Determine the [X, Y] coordinate at the center of the cell enclosing the given text.  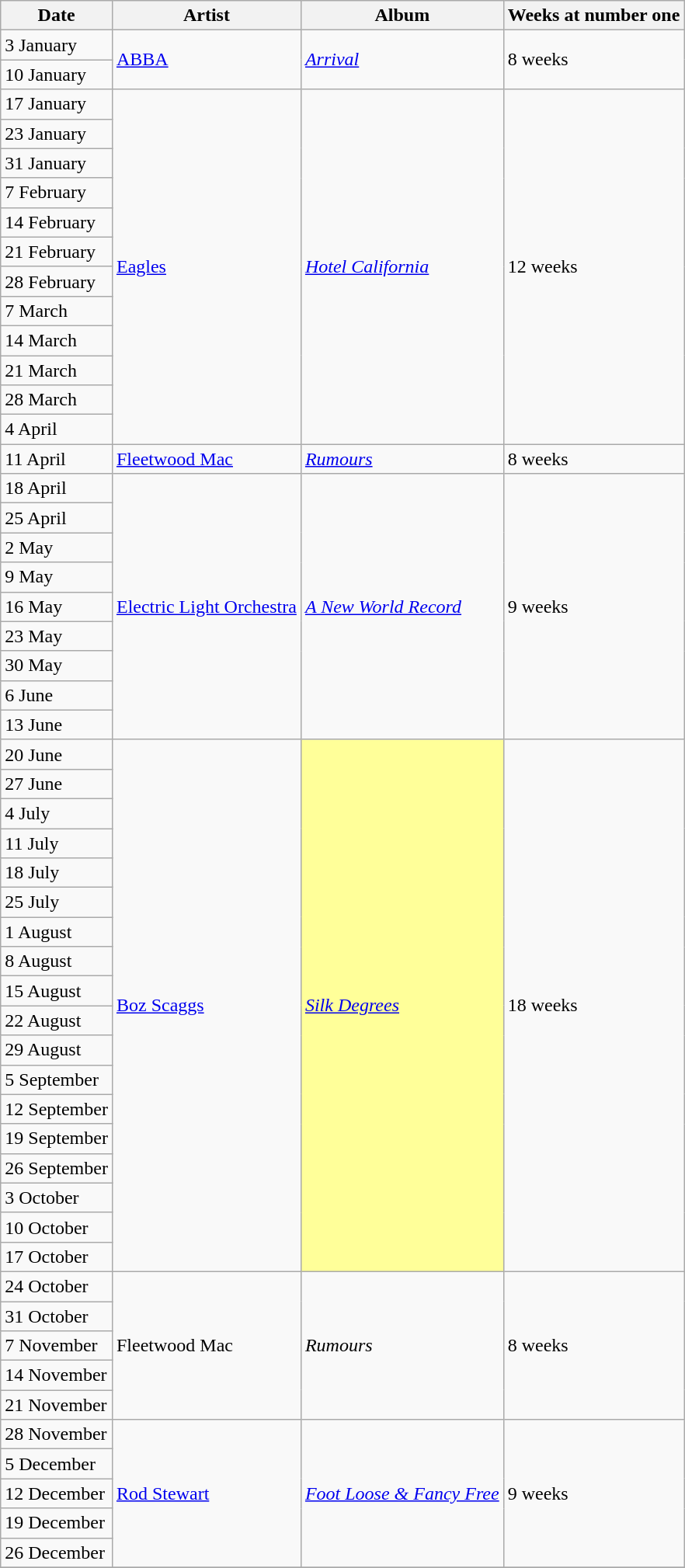
7 March [57, 311]
12 December [57, 1493]
4 April [57, 429]
17 January [57, 104]
19 September [57, 1139]
7 November [57, 1346]
17 October [57, 1257]
Album [402, 16]
25 April [57, 518]
14 March [57, 340]
14 February [57, 222]
4 July [57, 813]
Boz Scaggs [207, 1005]
18 weeks [593, 1005]
25 July [57, 902]
10 October [57, 1227]
8 August [57, 961]
16 May [57, 607]
Date [57, 16]
30 May [57, 666]
19 December [57, 1523]
23 January [57, 134]
28 March [57, 400]
24 October [57, 1286]
20 June [57, 754]
15 August [57, 991]
26 December [57, 1552]
28 February [57, 281]
Silk Degrees [402, 1005]
18 April [57, 488]
26 September [57, 1168]
28 November [57, 1434]
11 April [57, 459]
21 November [57, 1405]
13 June [57, 725]
31 January [57, 163]
Rod Stewart [207, 1493]
A New World Record [402, 607]
12 September [57, 1109]
2 May [57, 548]
23 May [57, 636]
Weeks at number one [593, 16]
11 July [57, 843]
10 January [57, 75]
Electric Light Orchestra [207, 607]
6 June [57, 695]
5 December [57, 1464]
27 June [57, 784]
Eagles [207, 267]
31 October [57, 1316]
21 March [57, 370]
14 November [57, 1375]
Arrival [402, 60]
29 August [57, 1050]
3 October [57, 1198]
Hotel California [402, 267]
12 weeks [593, 267]
Foot Loose & Fancy Free [402, 1493]
1 August [57, 932]
22 August [57, 1020]
9 May [57, 577]
21 February [57, 252]
5 September [57, 1080]
3 January [57, 45]
ABBA [207, 60]
Artist [207, 16]
7 February [57, 193]
18 July [57, 873]
